Detect which cell encompasses the target text, then output its [X, Y] center coordinate. 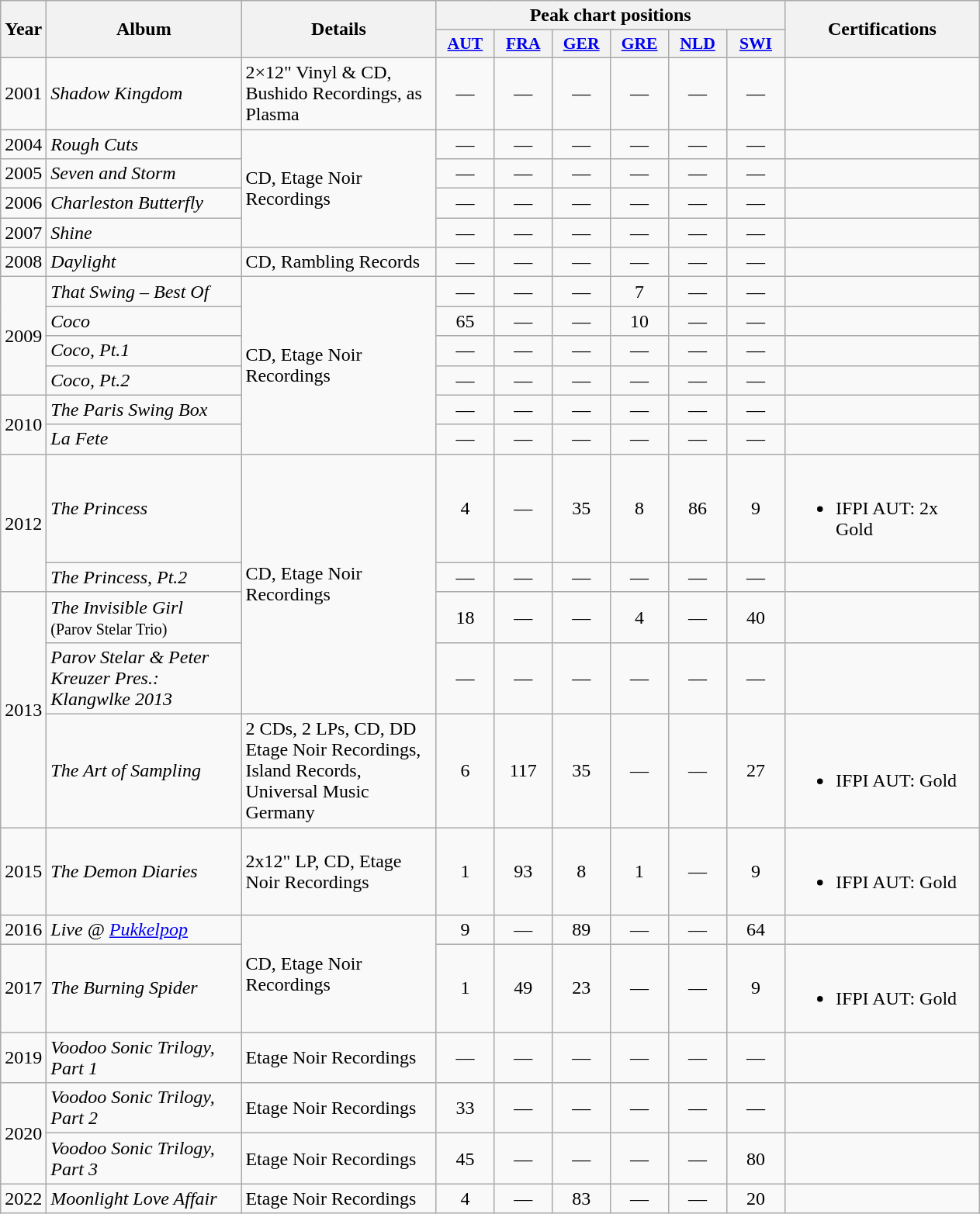
7 [639, 292]
FRA [523, 44]
20 [756, 1198]
2008 [23, 262]
AUT [466, 44]
2007 [23, 233]
Coco [144, 321]
64 [756, 930]
Peak chart positions [610, 16]
40 [756, 617]
2010 [23, 424]
The Invisible Girl (Parov Stelar Trio) [144, 617]
CD, Rambling Records [338, 262]
18 [466, 617]
2004 [23, 144]
NLD [698, 44]
Voodoo Sonic Trilogy, Part 3 [144, 1159]
117 [523, 770]
IFPI AUT: 2x Gold [881, 508]
83 [582, 1198]
45 [466, 1159]
2005 [23, 174]
Daylight [144, 262]
89 [582, 930]
49 [523, 988]
Voodoo Sonic Trilogy, Part 1 [144, 1058]
10 [639, 321]
2022 [23, 1198]
Seven and Storm [144, 174]
La Fete [144, 439]
Parov Stelar & Peter Kreuzer Pres.: Klangwlke 2013 [144, 678]
65 [466, 321]
2006 [23, 203]
Moonlight Love Affair [144, 1198]
SWI [756, 44]
The Demon Diaries [144, 870]
Live @ Pukkelpop [144, 930]
Shine [144, 233]
The Princess, Pt.2 [144, 577]
Details [338, 29]
Coco, Pt.2 [144, 380]
33 [466, 1108]
That Swing – Best Of [144, 292]
2x12" LP, CD, Etage Noir Recordings [338, 870]
23 [582, 988]
Shadow Kingdom [144, 93]
2 CDs, 2 LPs, CD, DD Etage Noir Recordings, Island Records, Universal Music Germany [338, 770]
The Art of Sampling [144, 770]
2015 [23, 870]
86 [698, 508]
2019 [23, 1058]
The Paris Swing Box [144, 410]
2009 [23, 336]
Rough Cuts [144, 144]
93 [523, 870]
6 [466, 770]
80 [756, 1159]
Album [144, 29]
GRE [639, 44]
Charleston Butterfly [144, 203]
2017 [23, 988]
Coco, Pt.1 [144, 351]
27 [756, 770]
The Princess [144, 508]
Certifications [881, 29]
2016 [23, 930]
GER [582, 44]
2012 [23, 523]
2001 [23, 93]
2013 [23, 709]
2×12" Vinyl & CD, Bushido Recordings, as Plasma [338, 93]
Voodoo Sonic Trilogy, Part 2 [144, 1108]
The Burning Spider [144, 988]
2020 [23, 1133]
Year [23, 29]
